Find where the given text appears and provide that cell's center as (x, y) coordinate. 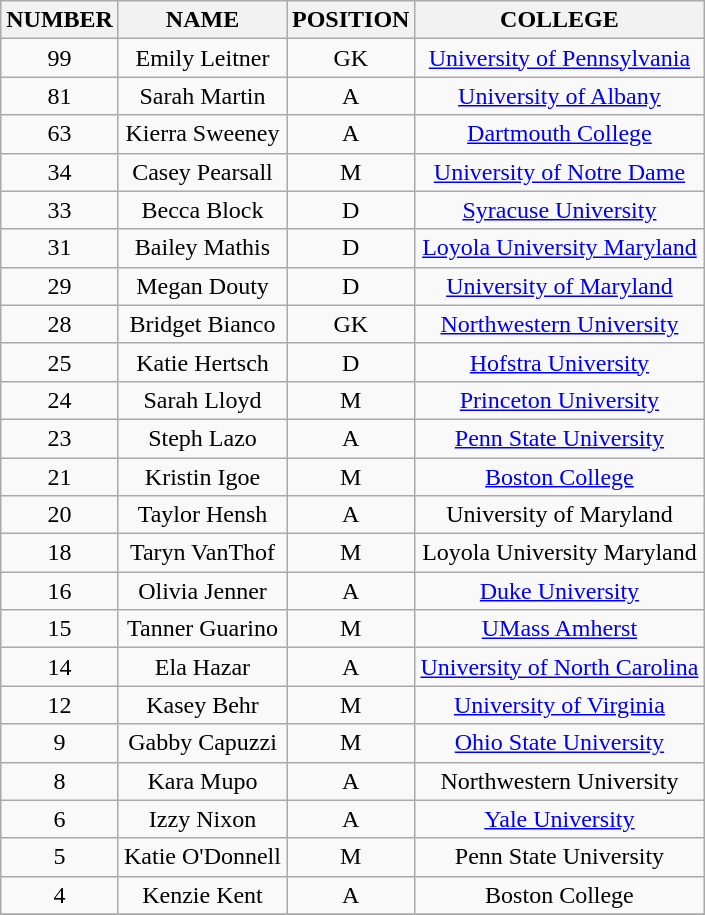
8 (60, 781)
Becca Block (202, 210)
20 (60, 515)
14 (60, 667)
Kenzie Kent (202, 895)
NUMBER (60, 20)
Megan Douty (202, 286)
Yale University (560, 819)
Tanner Guarino (202, 629)
Ela Hazar (202, 667)
Bailey Mathis (202, 248)
23 (60, 438)
16 (60, 591)
Gabby Capuzzi (202, 743)
Taylor Hensh (202, 515)
Princeton University (560, 400)
Casey Pearsall (202, 172)
25 (60, 362)
9 (60, 743)
Duke University (560, 591)
University of Notre Dame (560, 172)
Kristin Igoe (202, 477)
31 (60, 248)
28 (60, 324)
99 (60, 58)
29 (60, 286)
15 (60, 629)
NAME (202, 20)
UMass Amherst (560, 629)
Hofstra University (560, 362)
Sarah Martin (202, 96)
University of Albany (560, 96)
Dartmouth College (560, 134)
21 (60, 477)
Kierra Sweeney (202, 134)
University of Virginia (560, 705)
Kara Mupo (202, 781)
81 (60, 96)
5 (60, 857)
Bridget Bianco (202, 324)
34 (60, 172)
Sarah Lloyd (202, 400)
Ohio State University (560, 743)
COLLEGE (560, 20)
Kasey Behr (202, 705)
18 (60, 553)
Olivia Jenner (202, 591)
12 (60, 705)
University of Pennsylvania (560, 58)
Katie Hertsch (202, 362)
POSITION (350, 20)
4 (60, 895)
Izzy Nixon (202, 819)
Steph Lazo (202, 438)
63 (60, 134)
University of North Carolina (560, 667)
Taryn VanThof (202, 553)
24 (60, 400)
33 (60, 210)
Katie O'Donnell (202, 857)
6 (60, 819)
Emily Leitner (202, 58)
Syracuse University (560, 210)
